Pinpoint the cell where the given text exists, returning its [x, y] midpoint coordinate. 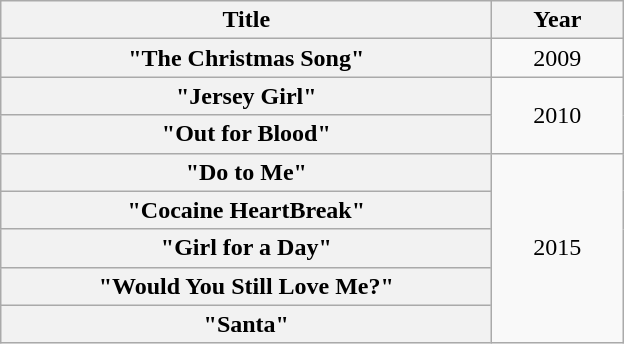
"Do to Me" [246, 172]
"Santa" [246, 324]
Title [246, 20]
"Out for Blood" [246, 134]
2009 [558, 58]
"Would You Still Love Me?" [246, 286]
"Girl for a Day" [246, 248]
"Cocaine HeartBreak" [246, 210]
"The Christmas Song" [246, 58]
Year [558, 20]
"Jersey Girl" [246, 96]
2015 [558, 248]
2010 [558, 115]
